Identify which cell holds the provided text, then report its [X, Y] central coordinate. 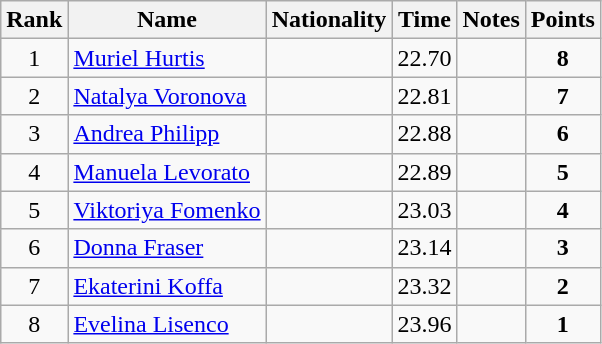
23.96 [424, 324]
Evelina Lisenco [167, 324]
Natalya Voronova [167, 96]
Nationality [329, 20]
Notes [491, 20]
22.88 [424, 134]
23.03 [424, 210]
Time [424, 20]
Donna Fraser [167, 248]
Points [562, 20]
Muriel Hurtis [167, 58]
22.89 [424, 172]
23.14 [424, 248]
Ekaterini Koffa [167, 286]
Rank [34, 20]
Viktoriya Fomenko [167, 210]
22.70 [424, 58]
23.32 [424, 286]
22.81 [424, 96]
Manuela Levorato [167, 172]
Andrea Philipp [167, 134]
Name [167, 20]
